Locate the cell with the specified text and output its (x, y) center coordinate. 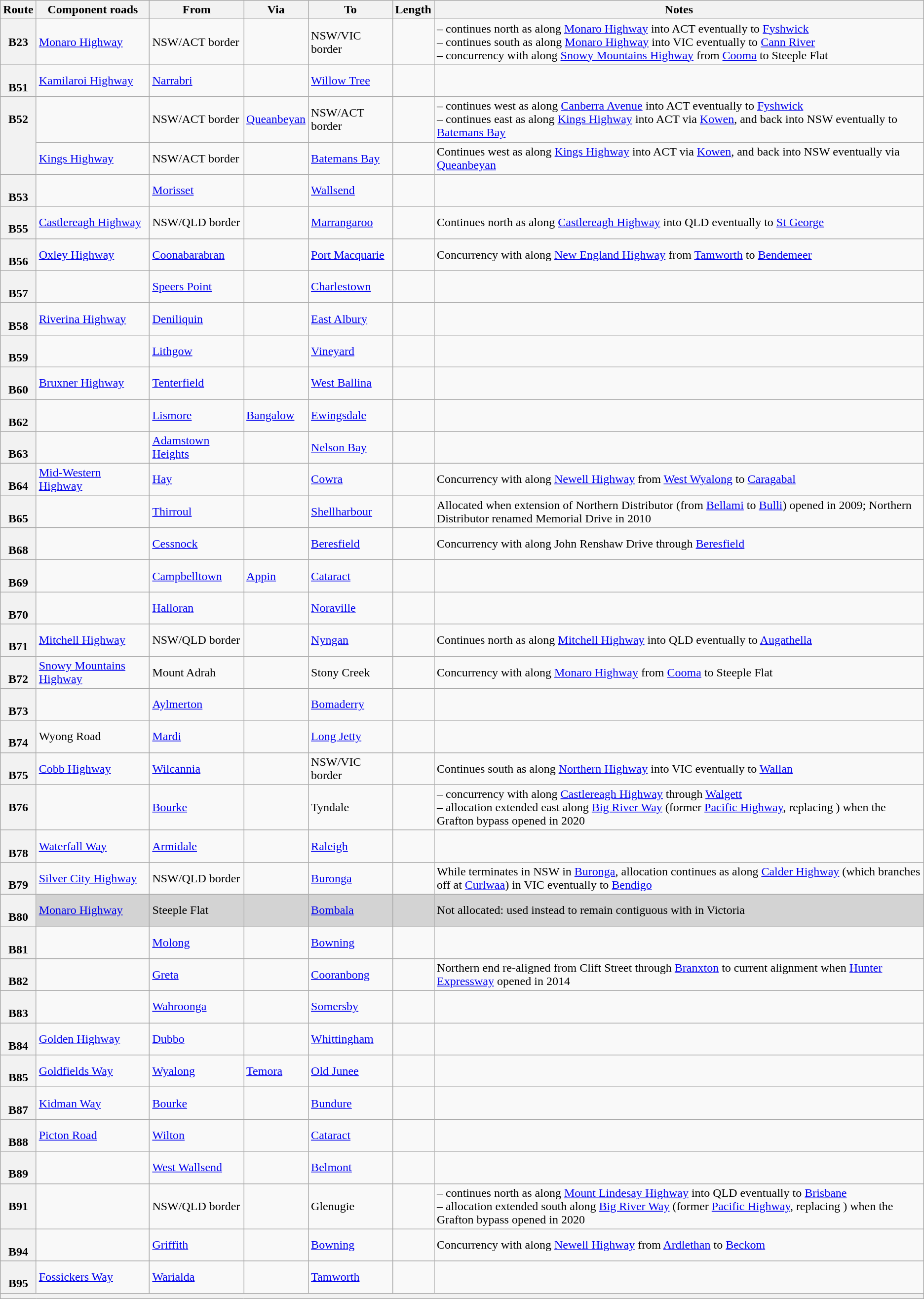
Glenugie (350, 1206)
B64 (18, 480)
Concurrency with along Newell Highway from Ardlethan to Beckom (679, 1245)
Halloran (196, 608)
Campbelltown (196, 576)
Goldfields Way (93, 1071)
Steeple Flat (196, 910)
Concurrency with along Newell Highway from West Wyalong to Caragabal (679, 480)
Fossickers Way (93, 1277)
To (350, 10)
B56 (18, 255)
Cooranbong (350, 975)
B91 (18, 1206)
Golden Highway (93, 1039)
Wilton (196, 1136)
Somersby (350, 1007)
Mitchell Highway (93, 640)
B88 (18, 1136)
Oxley Highway (93, 255)
Lismore (196, 415)
Bomaderry (350, 704)
Long Jetty (350, 737)
B72 (18, 672)
Riverina Highway (93, 319)
Waterfall Way (93, 846)
B87 (18, 1103)
Molong (196, 942)
Willow Tree (350, 81)
Component roads (93, 10)
Deniliquin (196, 319)
Concurrency with along John Renshaw Drive through Beresfield (679, 544)
B95 (18, 1277)
Griffith (196, 1245)
Tamworth (350, 1277)
Wahroonga (196, 1007)
B84 (18, 1039)
Continues north as along Mitchell Highway into QLD eventually to Augathella (679, 640)
Morisset (196, 191)
B68 (18, 544)
Old Junee (350, 1071)
Vineyard (350, 351)
Tyndale (350, 807)
B52 (18, 135)
B83 (18, 1007)
Nyngan (350, 640)
B89 (18, 1167)
B79 (18, 878)
Nelson Bay (350, 447)
Kamilaroi Highway (93, 81)
Continues south as along Northern Highway into VIC eventually to Wallan (679, 768)
B78 (18, 846)
Noraville (350, 608)
Length (413, 10)
B51 (18, 81)
Bruxner Highway (93, 383)
B94 (18, 1245)
Shellharbour (350, 512)
Northern end re-aligned from Clift Street through Branxton to current alignment when Hunter Expressway opened in 2014 (679, 975)
Thirroul (196, 512)
B70 (18, 608)
B80 (18, 910)
Wallsend (350, 191)
Warialda (196, 1277)
Adamstown Heights (196, 447)
Continues west as along Kings Highway into ACT via Kowen, and back into NSW eventually via Queanbeyan (679, 158)
Appin (276, 576)
B58 (18, 319)
B75 (18, 768)
Cowra (350, 480)
Mount Adrah (196, 672)
Whittingham (350, 1039)
B81 (18, 942)
B71 (18, 640)
Armidale (196, 846)
Mardi (196, 737)
Bombala (350, 910)
Narrabri (196, 81)
Temora (276, 1071)
Stony Creek (350, 672)
Not allocated: used instead to remain contiguous with in Victoria (679, 910)
B60 (18, 383)
Bangalow (276, 415)
Hay (196, 480)
B55 (18, 222)
West Wallsend (196, 1167)
B82 (18, 975)
From (196, 10)
B65 (18, 512)
Greta (196, 975)
B73 (18, 704)
Continues north as along Castlereagh Highway into QLD eventually to St George (679, 222)
Port Macquarie (350, 255)
Cessnock (196, 544)
Belmont (350, 1167)
Dubbo (196, 1039)
Queanbeyan (276, 119)
Lithgow (196, 351)
Batemans Bay (350, 158)
B23 (18, 42)
Castlereagh Highway (93, 222)
Tenterfield (196, 383)
B69 (18, 576)
Kidman Way (93, 1103)
Allocated when extension of Northern Distributor (from Bellami to Bulli) opened in 2009; Northern Distributor renamed Memorial Drive in 2010 (679, 512)
Aylmerton (196, 704)
B57 (18, 286)
Wyalong (196, 1071)
Silver City Highway (93, 878)
Wyong Road (93, 737)
Cobb Highway (93, 768)
Coonabarabran (196, 255)
Charlestown (350, 286)
B76 (18, 807)
Mid-Western Highway (93, 480)
Via (276, 10)
Wilcannia (196, 768)
Buronga (350, 878)
Snowy Mountains Highway (93, 672)
Ewingsdale (350, 415)
B74 (18, 737)
Concurrency with along New England Highway from Tamworth to Bendemeer (679, 255)
Picton Road (93, 1136)
Concurrency with along Monaro Highway from Cooma to Steeple Flat (679, 672)
East Albury (350, 319)
Speers Point (196, 286)
B53 (18, 191)
Notes (679, 10)
Beresfield (350, 544)
West Ballina (350, 383)
B59 (18, 351)
B85 (18, 1071)
B62 (18, 415)
Kings Highway (93, 158)
While terminates in NSW in Buronga, allocation continues as along Calder Highway (which branches off at Curlwaa) in VIC eventually to Bendigo (679, 878)
B63 (18, 447)
Marrangaroo (350, 222)
Bundure (350, 1103)
Route (18, 10)
Raleigh (350, 846)
